Pinpoint the cell where the given text exists, returning its [x, y] midpoint coordinate. 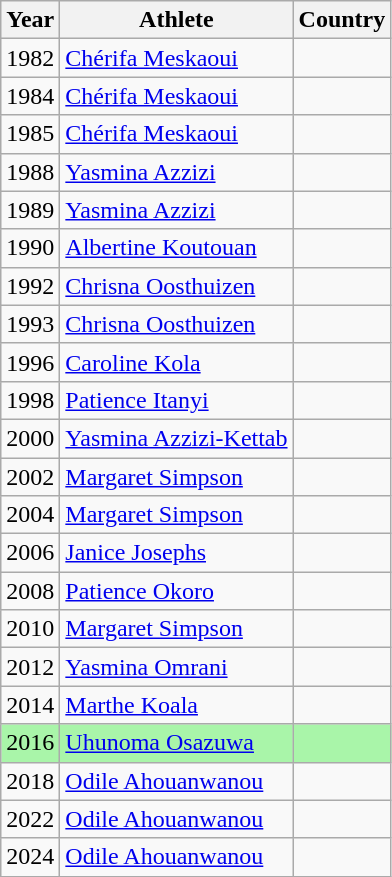
1989 [30, 210]
2006 [30, 553]
1984 [30, 96]
Year [30, 20]
Caroline Kola [176, 362]
1982 [30, 58]
2012 [30, 667]
2008 [30, 591]
1992 [30, 286]
Country [342, 20]
1985 [30, 134]
2002 [30, 477]
Janice Josephs [176, 553]
Marthe Koala [176, 705]
Athlete [176, 20]
1988 [30, 172]
2016 [30, 743]
2010 [30, 629]
1993 [30, 324]
1996 [30, 362]
Yasmina Omrani [176, 667]
Yasmina Azzizi-Kettab [176, 438]
2022 [30, 819]
Patience Itanyi [176, 400]
1998 [30, 400]
1990 [30, 248]
Patience Okoro [176, 591]
Albertine Koutouan [176, 248]
2000 [30, 438]
2018 [30, 781]
2024 [30, 857]
2004 [30, 515]
2014 [30, 705]
Uhunoma Osazuwa [176, 743]
